Identify which cell holds the provided text, then report its (X, Y) central coordinate. 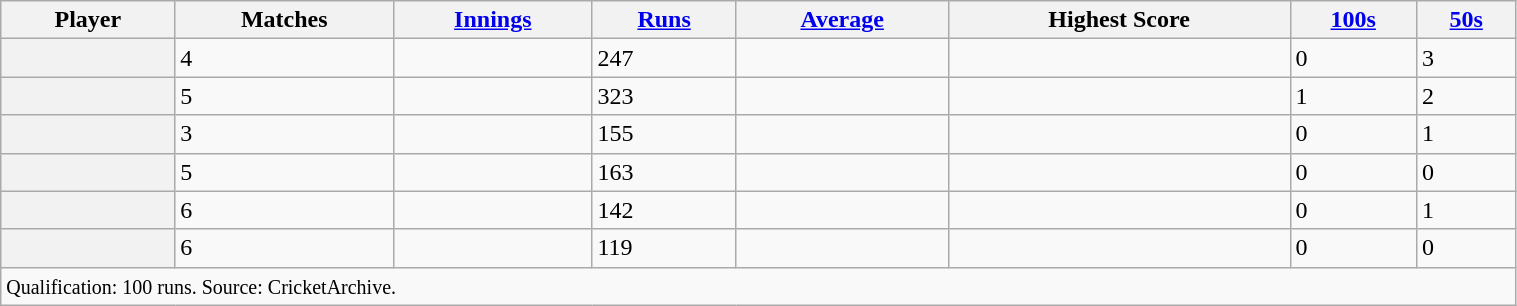
2 (1466, 96)
Highest Score (1119, 20)
Runs (664, 20)
323 (664, 96)
Matches (284, 20)
Innings (493, 20)
4 (284, 58)
Player (88, 20)
142 (664, 210)
119 (664, 248)
100s (1353, 20)
50s (1466, 20)
163 (664, 172)
247 (664, 58)
Qualification: 100 runs. Source: CricketArchive. (758, 286)
155 (664, 134)
Average (842, 20)
